Capture the cell that displays the provided text and extract its [X, Y] central coordinate. 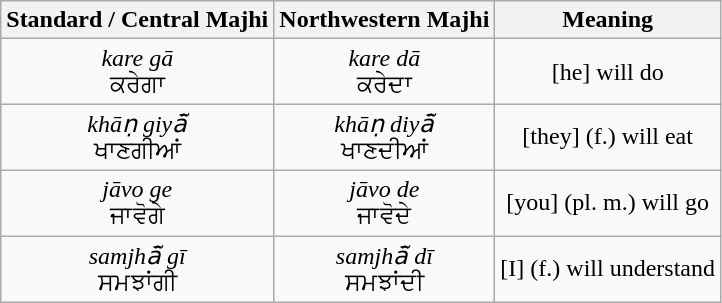
jāvo deਜਾਵੋਦੇ [384, 202]
kare gāਕਰੇਗਾ [138, 72]
samjhā̃ gīਸਮਝਾਂਗੀ [138, 270]
Meaning [608, 20]
[you] (pl. m.) will go [608, 202]
Northwestern Majhi [384, 20]
[I] (f.) will understand [608, 270]
kare dāਕਰੇਦਾ [384, 72]
khāṇ giyā̃ਖਾਣਗੀਆਂ [138, 138]
[they] (f.) will eat [608, 138]
samjhā̃ dīਸਮਝਾਂਦੀ [384, 270]
[he] will do [608, 72]
jāvo geਜਾਵੋਗੇ [138, 202]
khāṇ diyā̃ਖਾਣਦੀਆਂ [384, 138]
Standard / Central Majhi [138, 20]
